Detect which cell encompasses the target text, then output its [X, Y] center coordinate. 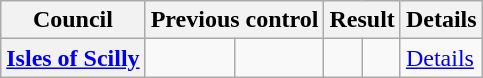
Council [73, 20]
Result [362, 20]
Isles of Scilly [73, 58]
Previous control [234, 20]
